Return the [X, Y] coordinate for the center point of the cell that contains the specified text.  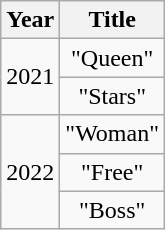
"Free" [112, 172]
2021 [30, 77]
2022 [30, 172]
"Stars" [112, 96]
"Boss" [112, 210]
"Queen" [112, 58]
"Woman" [112, 134]
Title [112, 20]
Year [30, 20]
